For the text-containing cell, return its midpoint in [x, y] coordinate format. 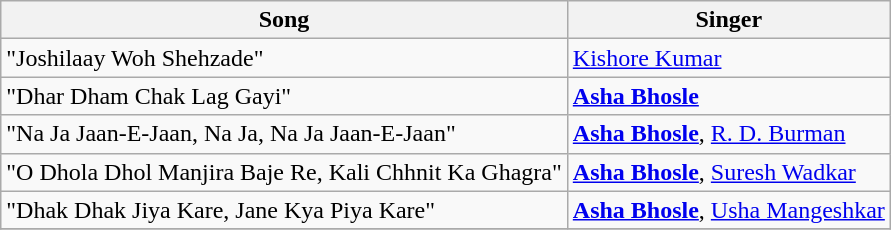
Singer [728, 20]
"Dhak Dhak Jiya Kare, Jane Kya Piya Kare" [284, 210]
"O Dhola Dhol Manjira Baje Re, Kali Chhnit Ka Ghagra" [284, 172]
Asha Bhosle [728, 96]
Asha Bhosle, Suresh Wadkar [728, 172]
"Na Ja Jaan-E-Jaan, Na Ja, Na Ja Jaan-E-Jaan" [284, 134]
Kishore Kumar [728, 58]
Asha Bhosle, Usha Mangeshkar [728, 210]
Song [284, 20]
"Dhar Dham Chak Lag Gayi" [284, 96]
"Joshilaay Woh Shehzade" [284, 58]
Asha Bhosle, R. D. Burman [728, 134]
